Search for the cell housing the specified text and yield its [X, Y] center coordinate. 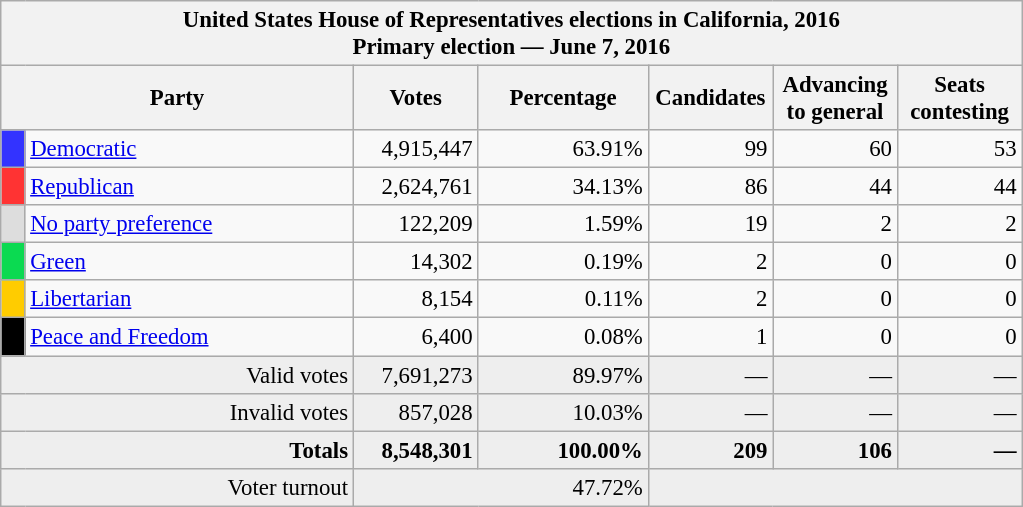
100.00% [563, 450]
Party [178, 98]
14,302 [416, 262]
4,915,447 [416, 149]
106 [836, 450]
60 [836, 149]
Percentage [563, 98]
Advancing to general [836, 98]
7,691,273 [416, 375]
10.03% [563, 412]
53 [960, 149]
99 [710, 149]
86 [710, 187]
122,209 [416, 224]
63.91% [563, 149]
Votes [416, 98]
0.11% [563, 299]
34.13% [563, 187]
Totals [178, 450]
Democratic [189, 149]
No party preference [189, 224]
89.97% [563, 375]
2,624,761 [416, 187]
Voter turnout [178, 487]
United States House of Representatives elections in California, 2016Primary election — June 7, 2016 [512, 34]
8,154 [416, 299]
Valid votes [178, 375]
8,548,301 [416, 450]
Candidates [710, 98]
1 [710, 337]
1.59% [563, 224]
Peace and Freedom [189, 337]
19 [710, 224]
6,400 [416, 337]
Republican [189, 187]
0.08% [563, 337]
0.19% [563, 262]
Libertarian [189, 299]
209 [710, 450]
47.72% [500, 487]
Seats contesting [960, 98]
Invalid votes [178, 412]
857,028 [416, 412]
Green [189, 262]
